Detect which cell encompasses the target text, then output its (X, Y) center coordinate. 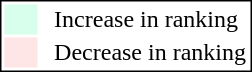
Increase in ranking (150, 19)
Decrease in ranking (150, 53)
